Detect which cell encompasses the target text, then output its [X, Y] center coordinate. 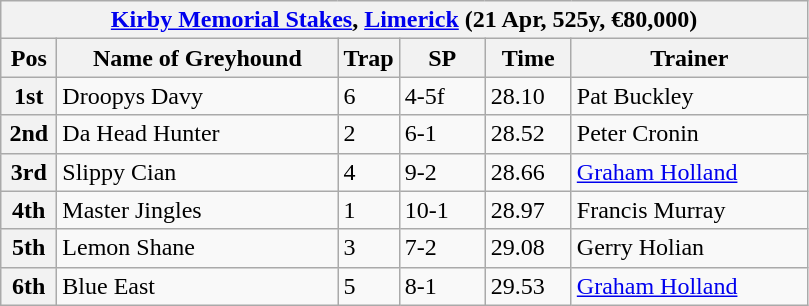
6 [368, 96]
Name of Greyhound [198, 58]
Droopys Davy [198, 96]
Trap [368, 58]
3 [368, 248]
3rd [29, 172]
28.10 [528, 96]
1st [29, 96]
Trainer [689, 58]
Blue East [198, 286]
5 [368, 286]
Peter Cronin [689, 134]
4th [29, 210]
29.08 [528, 248]
Da Head Hunter [198, 134]
Slippy Cian [198, 172]
6th [29, 286]
4-5f [442, 96]
Lemon Shane [198, 248]
Pat Buckley [689, 96]
28.97 [528, 210]
1 [368, 210]
6-1 [442, 134]
7-2 [442, 248]
Gerry Holian [689, 248]
9-2 [442, 172]
Francis Murray [689, 210]
Time [528, 58]
4 [368, 172]
28.52 [528, 134]
Master Jingles [198, 210]
5th [29, 248]
2 [368, 134]
29.53 [528, 286]
8-1 [442, 286]
10-1 [442, 210]
SP [442, 58]
2nd [29, 134]
28.66 [528, 172]
Kirby Memorial Stakes, Limerick (21 Apr, 525y, €80,000) [404, 20]
Pos [29, 58]
